Provide the (X, Y) coordinate of the cell's center where the given text is located.  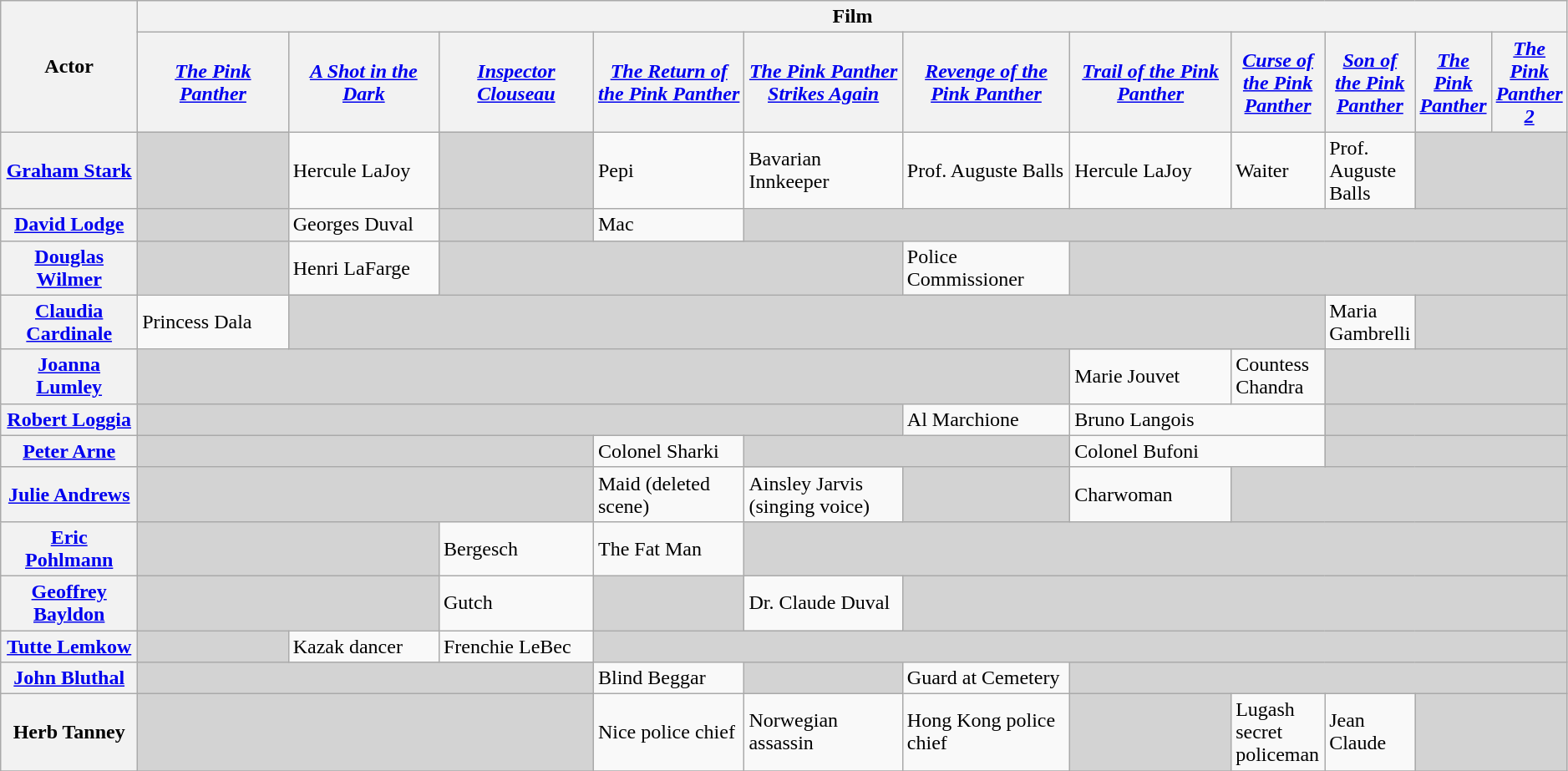
Charwoman (1151, 495)
Waiter (1278, 170)
Actor (69, 67)
John Bluthal (69, 678)
Blind Beggar (668, 678)
A Shot in the Dark (363, 82)
Robert Loggia (69, 419)
Son of the Pink Panther (1370, 82)
Ainsley Jarvis (singing voice) (824, 495)
Inspector Clouseau (516, 82)
Bergesch (516, 548)
Colonel Bufoni (1198, 451)
Bruno Langois (1198, 419)
Hong Kong police chief (986, 733)
Film (853, 17)
Guard at Cemetery (986, 678)
Maria Gambrelli (1370, 322)
Marie Jouvet (1151, 376)
Herb Tanney (69, 733)
Eric Pohlmann (69, 548)
Jean Claude (1370, 733)
Curse of the Pink Panther (1278, 82)
David Lodge (69, 225)
The Return of the Pink Panther (668, 82)
Frenchie LeBec (516, 646)
Nice police chief (668, 733)
The Pink Panther Strikes Again (824, 82)
Kazak dancer (363, 646)
Claudia Cardinale (69, 322)
Henri LaFarge (363, 267)
Dr. Claude Duval (824, 603)
Maid (deleted scene) (668, 495)
Julie Andrews (69, 495)
Gutch (516, 603)
Peter Arne (69, 451)
Mac (668, 225)
Bavarian Innkeeper (824, 170)
Trail of the Pink Panther (1151, 82)
Princess Dala (213, 322)
Al Marchione (986, 419)
Revenge of the Pink Panther (986, 82)
Lugash secret policeman (1278, 733)
Countess Chandra (1278, 376)
Tutte Lemkow (69, 646)
Douglas Wilmer (69, 267)
Colonel Sharki (668, 451)
Geoffrey Bayldon (69, 603)
Police Commissioner (986, 267)
Graham Stark (69, 170)
Norwegian assassin (824, 733)
Georges Duval (363, 225)
The Fat Man (668, 548)
Joanna Lumley (69, 376)
Pepi (668, 170)
The Pink Panther 2 (1529, 82)
